Return the [X, Y] coordinate for the center point of the cell that contains the specified text.  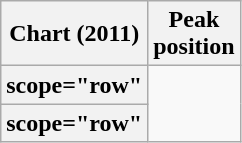
Peakposition [194, 34]
Chart (2011) [74, 34]
